From the cell containing the given text, extract its center point as [x, y] coordinate. 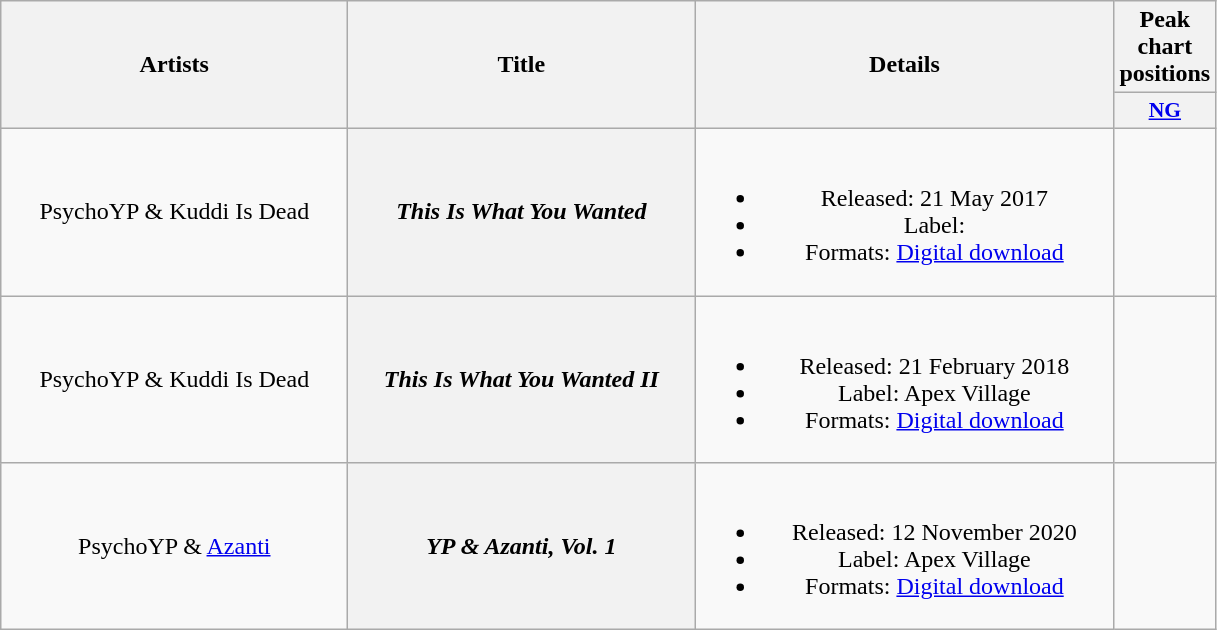
Released: 21 February 2018Label: Apex VillageFormats: Digital download [904, 380]
Released: 21 May 2017Label:Formats: Digital download [904, 212]
Released: 12 November 2020Label: Apex VillageFormats: Digital download [904, 546]
PsychoYP & Azanti [174, 546]
YP & Azanti, Vol. 1 [522, 546]
Details [904, 65]
This Is What You Wanted II [522, 380]
Peak chart positions [1165, 47]
NG [1165, 111]
This Is What You Wanted [522, 212]
Title [522, 65]
Artists [174, 65]
